Identify which cell holds the provided text, then report its (x, y) central coordinate. 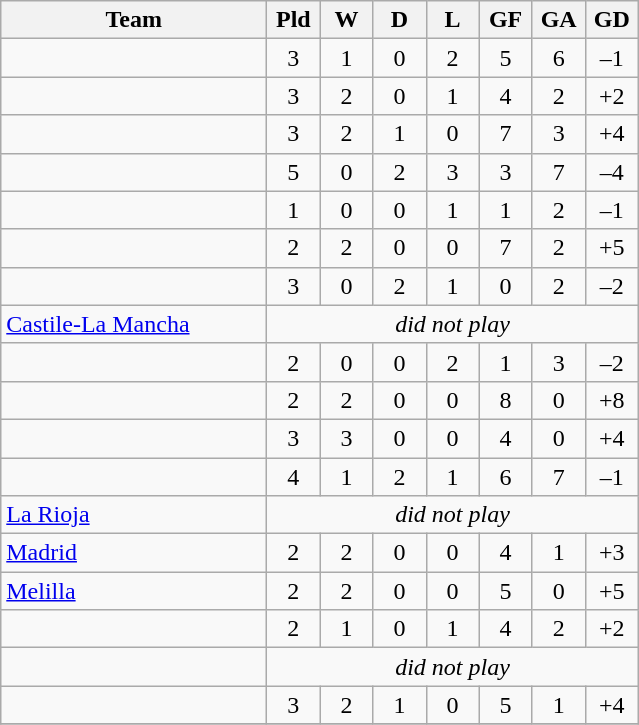
Melilla (134, 591)
W (346, 20)
+3 (612, 553)
Madrid (134, 553)
Team (134, 20)
+8 (612, 400)
GF (506, 20)
8 (506, 400)
La Rioja (134, 515)
GA (558, 20)
Castile-La Mancha (134, 324)
–4 (612, 172)
Pld (294, 20)
L (452, 20)
GD (612, 20)
D (400, 20)
